For the text-containing cell, return its midpoint in (X, Y) coordinate format. 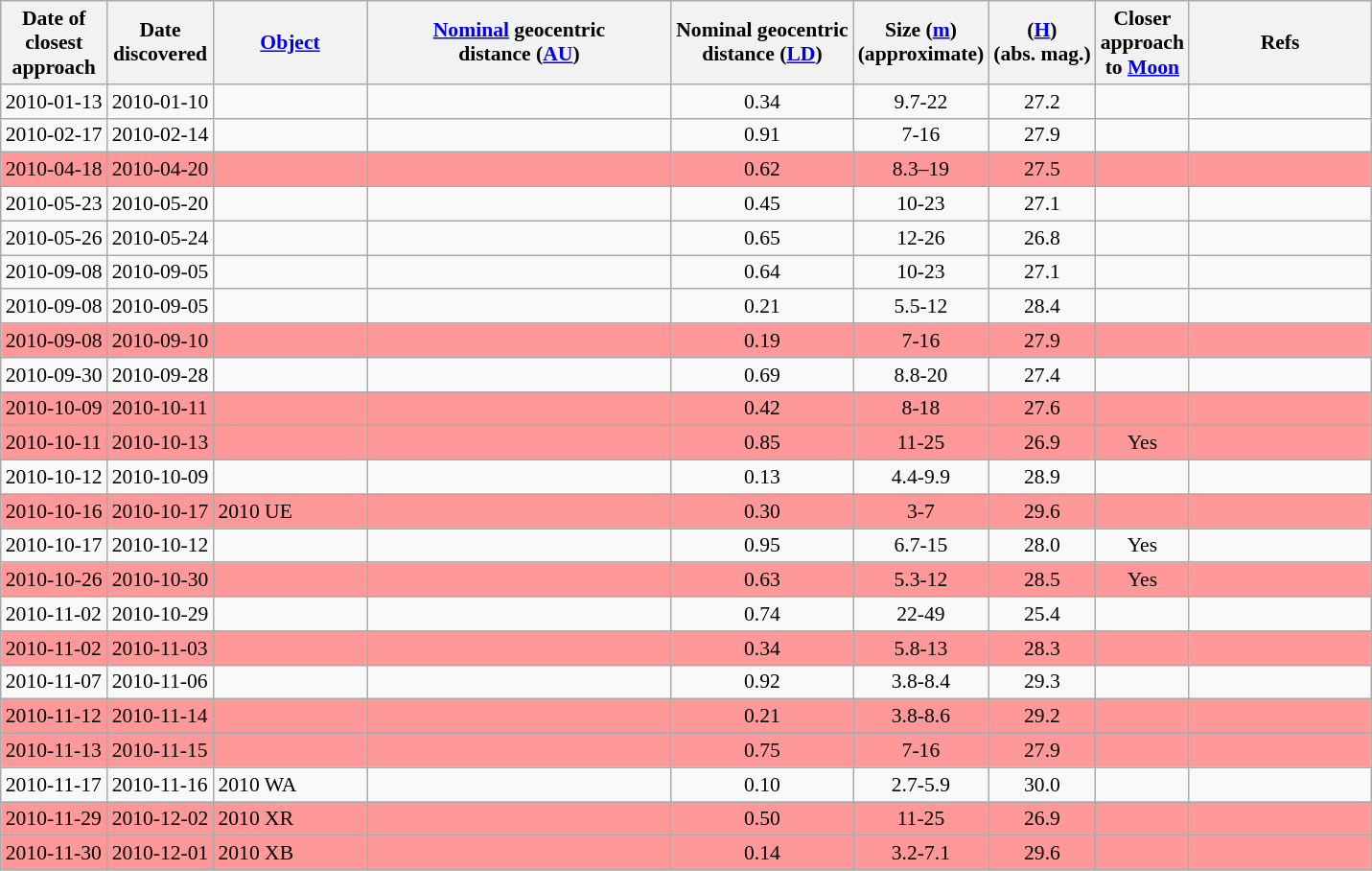
2010-09-10 (161, 341)
12-26 (921, 238)
2010-11-29 (54, 819)
0.64 (761, 272)
2010-05-24 (161, 238)
2010-01-10 (161, 102)
0.62 (761, 170)
2010-11-06 (161, 682)
2010-11-17 (54, 785)
0.85 (761, 443)
3.8-8.6 (921, 717)
2010-12-02 (161, 819)
2010-11-13 (54, 751)
0.10 (761, 785)
27.6 (1041, 409)
2010-11-15 (161, 751)
2010-04-18 (54, 170)
25.4 (1041, 614)
3.2-7.1 (921, 854)
2010 WA (290, 785)
2010-11-14 (161, 717)
Nominal geocentricdistance (LD) (761, 42)
28.0 (1041, 546)
29.3 (1041, 682)
8.8-20 (921, 375)
0.30 (761, 511)
Datediscovered (161, 42)
28.5 (1041, 580)
0.69 (761, 375)
2010 XB (290, 854)
8.3–19 (921, 170)
2010 XR (290, 819)
Date ofclosestapproach (54, 42)
5.3-12 (921, 580)
2010-02-14 (161, 135)
26.8 (1041, 238)
Nominal geocentricdistance (AU) (520, 42)
2010-11-07 (54, 682)
27.2 (1041, 102)
2010-10-29 (161, 614)
2010-11-12 (54, 717)
0.63 (761, 580)
2010-12-01 (161, 854)
0.74 (761, 614)
30.0 (1041, 785)
2010-05-20 (161, 204)
0.19 (761, 341)
2010-01-13 (54, 102)
9.7-22 (921, 102)
27.4 (1041, 375)
2010-02-17 (54, 135)
0.42 (761, 409)
27.5 (1041, 170)
4.4-9.9 (921, 478)
Closerapproachto Moon (1143, 42)
2010-10-13 (161, 443)
0.14 (761, 854)
Refs (1280, 42)
2010-10-16 (54, 511)
2010 UE (290, 511)
3-7 (921, 511)
Size (m)(approximate) (921, 42)
Object (290, 42)
2010-10-30 (161, 580)
2010-11-16 (161, 785)
0.95 (761, 546)
(H)(abs. mag.) (1041, 42)
2010-11-03 (161, 648)
0.75 (761, 751)
2010-10-26 (54, 580)
8-18 (921, 409)
2010-11-30 (54, 854)
2010-09-30 (54, 375)
28.9 (1041, 478)
2.7-5.9 (921, 785)
28.4 (1041, 307)
6.7-15 (921, 546)
0.65 (761, 238)
22-49 (921, 614)
28.3 (1041, 648)
0.92 (761, 682)
0.91 (761, 135)
2010-04-20 (161, 170)
29.2 (1041, 717)
5.8-13 (921, 648)
2010-05-26 (54, 238)
0.45 (761, 204)
2010-09-28 (161, 375)
3.8-8.4 (921, 682)
0.13 (761, 478)
0.50 (761, 819)
5.5-12 (921, 307)
2010-05-23 (54, 204)
